Output the [X, Y] coordinate of the center of the cell containing the given text.  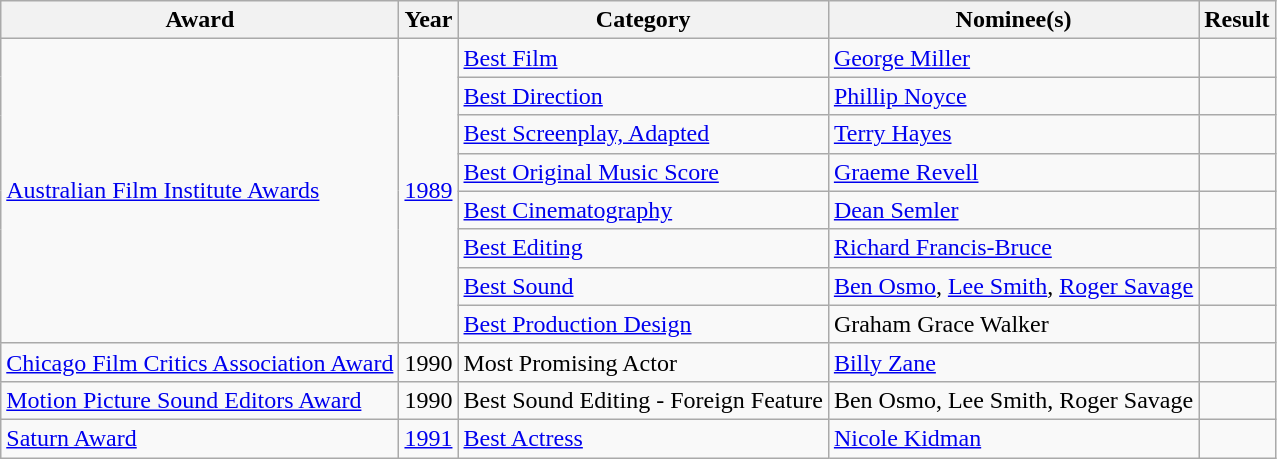
Best Sound [643, 286]
Graeme Revell [1013, 172]
Best Production Design [643, 324]
George Miller [1013, 58]
Best Actress [643, 438]
1989 [428, 191]
Category [643, 20]
Best Film [643, 58]
Best Original Music Score [643, 172]
Most Promising Actor [643, 362]
Nicole Kidman [1013, 438]
Motion Picture Sound Editors Award [200, 400]
Phillip Noyce [1013, 96]
Chicago Film Critics Association Award [200, 362]
Dean Semler [1013, 210]
Saturn Award [200, 438]
Best Editing [643, 248]
Best Direction [643, 96]
Best Cinematography [643, 210]
Richard Francis-Bruce [1013, 248]
Graham Grace Walker [1013, 324]
Result [1237, 20]
Best Sound Editing - Foreign Feature [643, 400]
Terry Hayes [1013, 134]
1991 [428, 438]
Australian Film Institute Awards [200, 191]
Nominee(s) [1013, 20]
Award [200, 20]
Billy Zane [1013, 362]
Best Screenplay, Adapted [643, 134]
Year [428, 20]
